Return [x, y] of the center of cell containing provided text 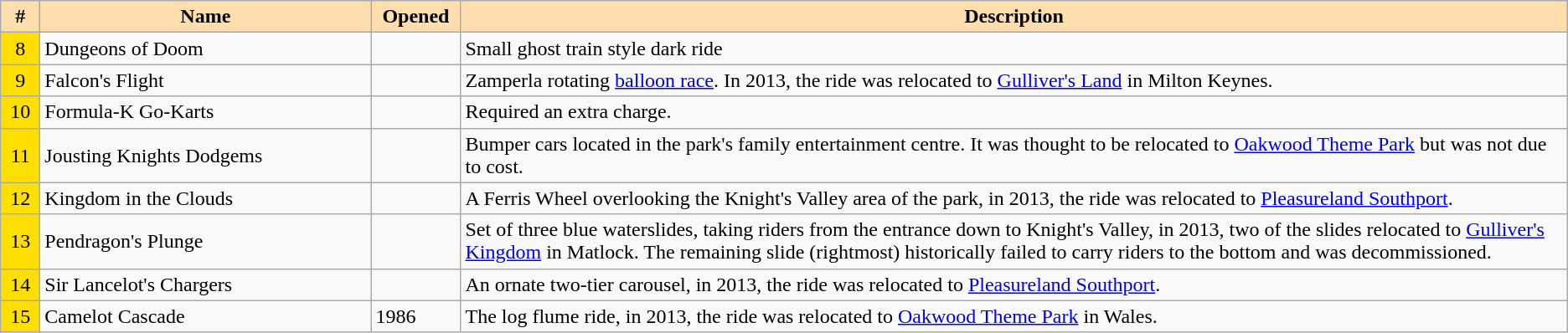
12 [20, 198]
A Ferris Wheel overlooking the Knight's Valley area of the park, in 2013, the ride was relocated to Pleasureland Southport. [1014, 198]
Bumper cars located in the park's family entertainment centre. It was thought to be relocated to Oakwood Theme Park but was not due to cost. [1014, 156]
1986 [415, 316]
10 [20, 112]
13 [20, 241]
Description [1014, 17]
Formula-K Go-Karts [206, 112]
9 [20, 80]
Small ghost train style dark ride [1014, 49]
Camelot Cascade [206, 316]
Jousting Knights Dodgems [206, 156]
Pendragon's Plunge [206, 241]
11 [20, 156]
Name [206, 17]
14 [20, 284]
Kingdom in the Clouds [206, 198]
Required an extra charge. [1014, 112]
Opened [415, 17]
8 [20, 49]
15 [20, 316]
Sir Lancelot's Chargers [206, 284]
An ornate two-tier carousel, in 2013, the ride was relocated to Pleasureland Southport. [1014, 284]
Falcon's Flight [206, 80]
# [20, 17]
Dungeons of Doom [206, 49]
The log flume ride, in 2013, the ride was relocated to Oakwood Theme Park in Wales. [1014, 316]
Zamperla rotating balloon race. In 2013, the ride was relocated to Gulliver's Land in Milton Keynes. [1014, 80]
